Pinpoint the cell where the given text exists, returning its (x, y) midpoint coordinate. 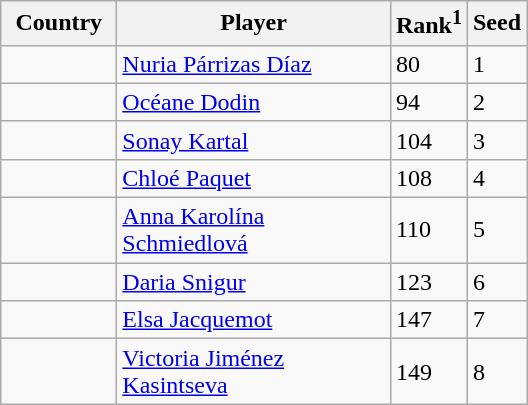
147 (428, 320)
94 (428, 102)
80 (428, 64)
Elsa Jacquemot (254, 320)
108 (428, 178)
Anna Karolína Schmiedlová (254, 230)
Seed (496, 24)
Rank1 (428, 24)
7 (496, 320)
4 (496, 178)
110 (428, 230)
123 (428, 282)
2 (496, 102)
Victoria Jiménez Kasintseva (254, 372)
1 (496, 64)
3 (496, 140)
Country (59, 24)
5 (496, 230)
8 (496, 372)
6 (496, 282)
Player (254, 24)
Daria Snigur (254, 282)
Océane Dodin (254, 102)
104 (428, 140)
149 (428, 372)
Sonay Kartal (254, 140)
Nuria Párrizas Díaz (254, 64)
Chloé Paquet (254, 178)
